Find where the given text appears and provide that cell's center as [X, Y] coordinate. 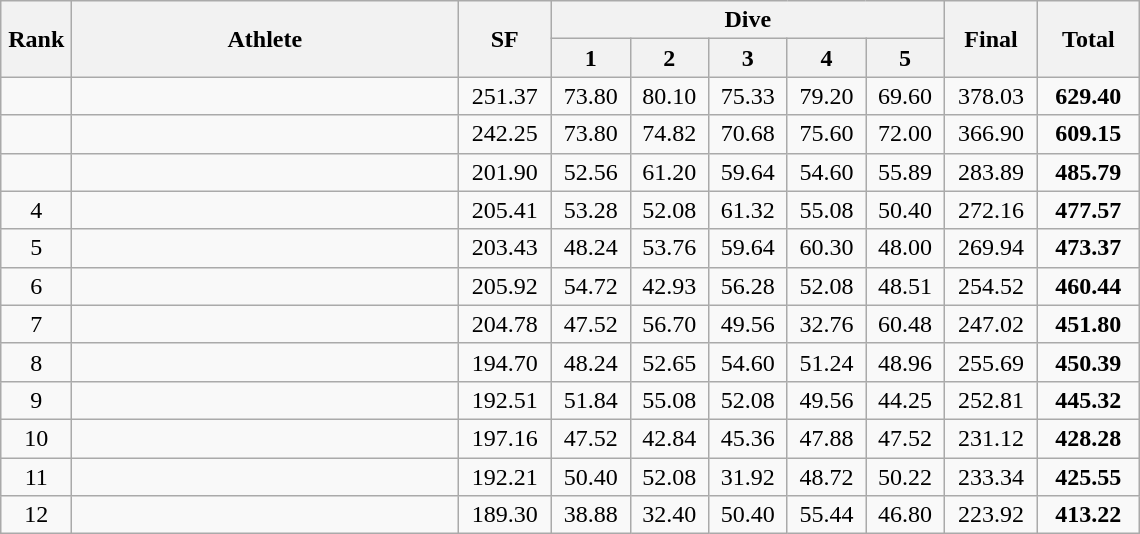
42.84 [670, 438]
55.44 [826, 515]
46.80 [906, 515]
8 [36, 362]
7 [36, 324]
231.12 [991, 438]
51.24 [826, 362]
201.90 [505, 172]
378.03 [991, 96]
48.72 [826, 477]
11 [36, 477]
204.78 [505, 324]
477.57 [1088, 210]
45.36 [748, 438]
72.00 [906, 134]
69.60 [906, 96]
56.70 [670, 324]
205.41 [505, 210]
51.84 [590, 400]
Dive [748, 20]
413.22 [1088, 515]
450.39 [1088, 362]
Rank [36, 39]
Total [1088, 39]
48.51 [906, 286]
283.89 [991, 172]
242.25 [505, 134]
61.20 [670, 172]
53.76 [670, 248]
9 [36, 400]
254.52 [991, 286]
192.51 [505, 400]
203.43 [505, 248]
32.40 [670, 515]
2 [670, 58]
1 [590, 58]
48.00 [906, 248]
56.28 [748, 286]
460.44 [1088, 286]
55.89 [906, 172]
70.68 [748, 134]
269.94 [991, 248]
247.02 [991, 324]
3 [748, 58]
61.32 [748, 210]
251.37 [505, 96]
428.28 [1088, 438]
223.92 [991, 515]
75.60 [826, 134]
32.76 [826, 324]
60.30 [826, 248]
79.20 [826, 96]
31.92 [748, 477]
194.70 [505, 362]
42.93 [670, 286]
10 [36, 438]
473.37 [1088, 248]
451.80 [1088, 324]
252.81 [991, 400]
38.88 [590, 515]
Final [991, 39]
50.22 [906, 477]
54.72 [590, 286]
52.56 [590, 172]
233.34 [991, 477]
629.40 [1088, 96]
425.55 [1088, 477]
74.82 [670, 134]
53.28 [590, 210]
48.96 [906, 362]
255.69 [991, 362]
75.33 [748, 96]
205.92 [505, 286]
445.32 [1088, 400]
189.30 [505, 515]
197.16 [505, 438]
609.15 [1088, 134]
60.48 [906, 324]
12 [36, 515]
272.16 [991, 210]
6 [36, 286]
47.88 [826, 438]
485.79 [1088, 172]
192.21 [505, 477]
52.65 [670, 362]
SF [505, 39]
44.25 [906, 400]
Athlete [265, 39]
80.10 [670, 96]
366.90 [991, 134]
